Capture the cell that displays the provided text and extract its (X, Y) central coordinate. 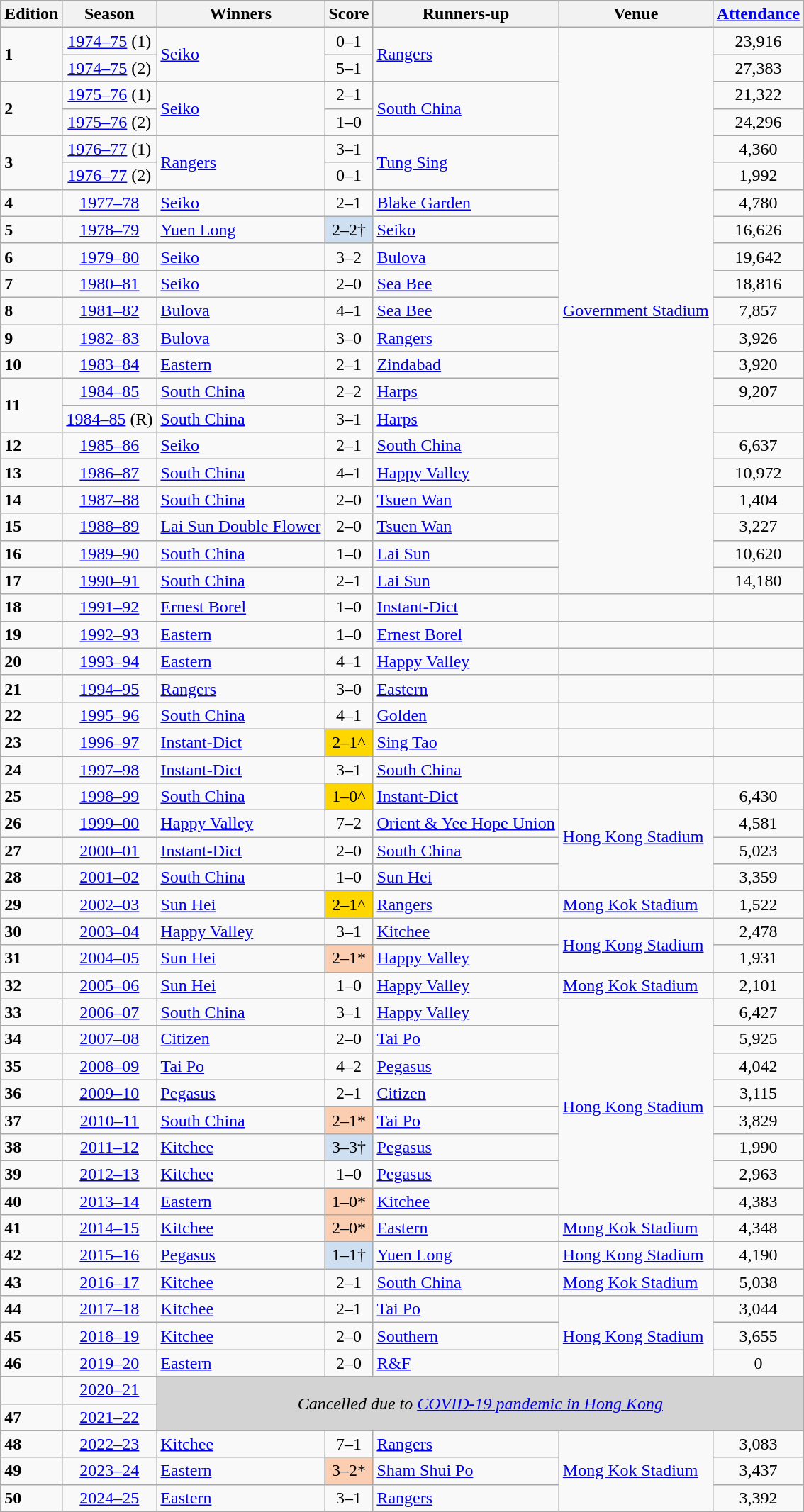
38 (31, 1147)
1976–77 (2) (109, 176)
4–2 (349, 1066)
R&F (466, 1363)
Zindabad (466, 365)
1989–90 (109, 554)
36 (31, 1093)
Runners-up (466, 14)
0 (758, 1363)
2023–24 (109, 1471)
Sham Shui Po (466, 1471)
23 (31, 742)
3,392 (758, 1498)
2009–10 (109, 1093)
10 (31, 365)
1977–78 (109, 203)
26 (31, 824)
Score (349, 14)
27 (31, 851)
2020–21 (109, 1390)
4,042 (758, 1066)
18 (31, 607)
9,207 (758, 392)
34 (31, 1039)
3,115 (758, 1093)
6,427 (758, 1012)
5,023 (758, 851)
2003–04 (109, 931)
2 (31, 108)
Attendance (758, 14)
3,359 (758, 878)
1997–98 (109, 769)
2008–09 (109, 1066)
1–1† (349, 1255)
10,972 (758, 473)
1,931 (758, 958)
5–1 (349, 68)
28 (31, 878)
5,925 (758, 1039)
19,642 (758, 257)
1,992 (758, 176)
Government Stadium (635, 310)
Season (109, 14)
1999–00 (109, 824)
1984–85 (109, 392)
1988–89 (109, 527)
2011–12 (109, 1147)
2016–17 (109, 1282)
8 (31, 310)
3,655 (758, 1336)
2,101 (758, 985)
1975–76 (2) (109, 122)
2001–02 (109, 878)
1985–86 (109, 446)
1–0^ (349, 797)
1978–79 (109, 230)
49 (31, 1471)
13 (31, 473)
37 (31, 1120)
3,829 (758, 1120)
17 (31, 581)
24,296 (758, 122)
4,360 (758, 149)
Southern (466, 1336)
1983–84 (109, 365)
2010–11 (109, 1120)
2,478 (758, 931)
48 (31, 1444)
1,404 (758, 500)
5 (31, 230)
Cancelled due to COVID-19 pandemic in Hong Kong (481, 1404)
22 (31, 715)
1980–81 (109, 284)
2017–18 (109, 1309)
21,322 (758, 95)
20 (31, 661)
1987–88 (109, 500)
23,916 (758, 41)
Venue (635, 14)
2002–03 (109, 905)
46 (31, 1363)
Blake Garden (466, 203)
2004–05 (109, 958)
2018–19 (109, 1336)
3–3† (349, 1147)
1974–75 (2) (109, 68)
18,816 (758, 284)
2–0* (349, 1228)
42 (31, 1255)
1986–87 (109, 473)
47 (31, 1417)
1996–97 (109, 742)
1–0* (349, 1202)
1,990 (758, 1147)
1991–92 (109, 607)
1979–80 (109, 257)
6 (31, 257)
25 (31, 797)
1993–94 (109, 661)
16,626 (758, 230)
2024–25 (109, 1498)
14,180 (758, 581)
Orient & Yee Hope Union (466, 824)
35 (31, 1066)
5,038 (758, 1282)
1976–77 (1) (109, 149)
7–2 (349, 824)
2005–06 (109, 985)
16 (31, 554)
7–1 (349, 1444)
2006–07 (109, 1012)
2014–15 (109, 1228)
7 (31, 284)
2–2† (349, 230)
Sing Tao (466, 742)
2013–14 (109, 1202)
29 (31, 905)
15 (31, 527)
21 (31, 688)
1982–83 (109, 338)
3,044 (758, 1309)
3,926 (758, 338)
4 (31, 203)
3 (31, 162)
2012–13 (109, 1174)
1 (31, 55)
2022–23 (109, 1444)
Lai Sun Double Flower (241, 527)
3,083 (758, 1444)
1,522 (758, 905)
27,383 (758, 68)
1998–99 (109, 797)
24 (31, 769)
3,920 (758, 365)
2000–01 (109, 851)
2021–22 (109, 1417)
2,963 (758, 1174)
1990–91 (109, 581)
Tung Sing (466, 162)
3,227 (758, 527)
6,637 (758, 446)
30 (31, 931)
2015–16 (109, 1255)
Winners (241, 14)
4,780 (758, 203)
10,620 (758, 554)
12 (31, 446)
7,857 (758, 310)
40 (31, 1202)
1975–76 (1) (109, 95)
50 (31, 1498)
2–2 (349, 392)
1994–95 (109, 688)
14 (31, 500)
1981–82 (109, 310)
32 (31, 985)
4,348 (758, 1228)
31 (31, 958)
1984–85 (R) (109, 419)
3,437 (758, 1471)
33 (31, 1012)
44 (31, 1309)
4,190 (758, 1255)
Golden (466, 715)
6,430 (758, 797)
4,581 (758, 824)
43 (31, 1282)
11 (31, 405)
1995–96 (109, 715)
19 (31, 634)
3–2 (349, 257)
Edition (31, 14)
45 (31, 1336)
3–2* (349, 1471)
4,383 (758, 1202)
9 (31, 338)
1992–93 (109, 634)
2007–08 (109, 1039)
39 (31, 1174)
1974–75 (1) (109, 41)
2019–20 (109, 1363)
41 (31, 1228)
